Provide the [x, y] coordinate of the cell's center where the given text is located.  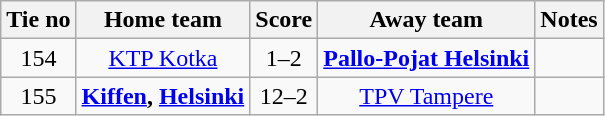
Notes [569, 20]
Pallo-Pojat Helsinki [426, 58]
Away team [426, 20]
155 [38, 96]
1–2 [284, 58]
KTP Kotka [163, 58]
154 [38, 58]
Score [284, 20]
TPV Tampere [426, 96]
12–2 [284, 96]
Tie no [38, 20]
Home team [163, 20]
Kiffen, Helsinki [163, 96]
